Return the (X, Y) coordinate for the center point of the cell that contains the specified text.  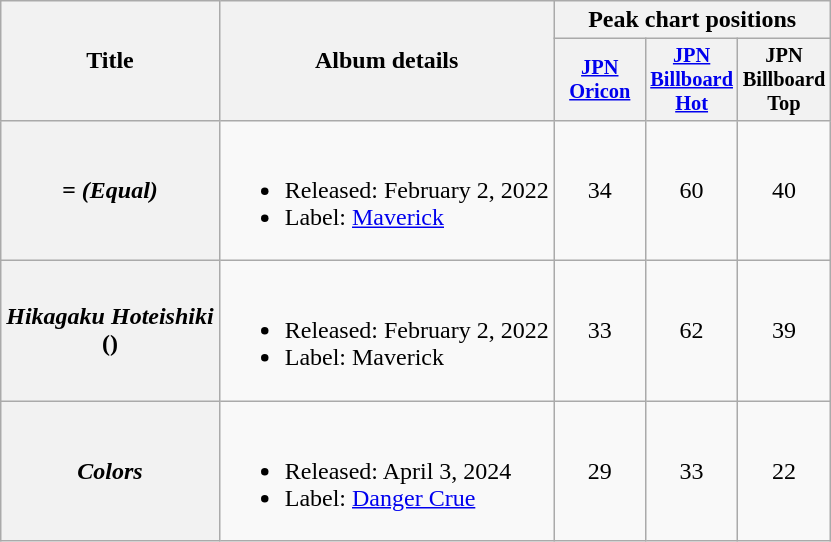
Hikagaku Hoteishiki() (110, 331)
60 (691, 190)
Album details (386, 61)
JPNBillboardHot (691, 80)
34 (600, 190)
39 (784, 331)
JPNOricon (600, 80)
Colors (110, 471)
Released: April 3, 2024Label: Danger Crue (386, 471)
Peak chart positions (692, 20)
JPNBillboardTop (784, 80)
= (Equal) (110, 190)
Title (110, 61)
22 (784, 471)
40 (784, 190)
62 (691, 331)
29 (600, 471)
